For the text-containing cell, return its midpoint in (x, y) coordinate format. 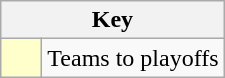
Teams to playoffs (133, 58)
Key (112, 20)
